For the text-containing cell, return its midpoint in (x, y) coordinate format. 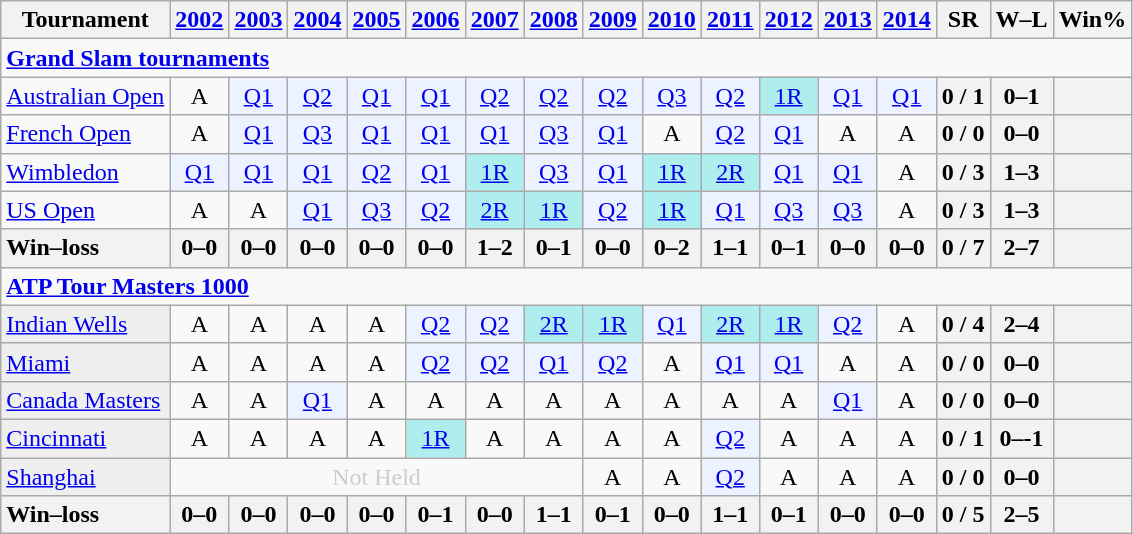
2–4 (1022, 324)
2004 (318, 20)
0–2 (672, 248)
0–-1 (1022, 438)
Miami (86, 362)
1–2 (494, 248)
Tournament (86, 20)
2009 (612, 20)
0 / 4 (963, 324)
2003 (258, 20)
2–7 (1022, 248)
Shanghai (86, 477)
2013 (848, 20)
W–L (1022, 20)
2014 (906, 20)
2010 (672, 20)
0 / 7 (963, 248)
Not Held (376, 477)
Indian Wells (86, 324)
Win% (1092, 20)
2–5 (1022, 515)
Australian Open (86, 96)
0 / 5 (963, 515)
2011 (730, 20)
Wimbledon (86, 172)
Canada Masters (86, 400)
Grand Slam tournaments (566, 58)
2002 (200, 20)
2007 (494, 20)
French Open (86, 134)
2012 (788, 20)
ATP Tour Masters 1000 (566, 286)
SR (963, 20)
US Open (86, 210)
2006 (436, 20)
Cincinnati (86, 438)
2008 (554, 20)
2005 (376, 20)
